From the cell containing the given text, extract its center point as [x, y] coordinate. 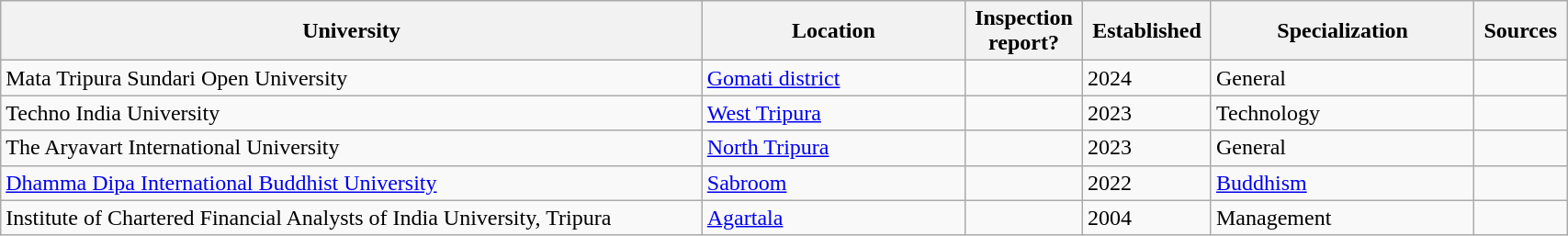
The Aryavart International University [352, 148]
Techno India University [352, 113]
West Tripura [833, 113]
Established [1147, 31]
Buddhism [1342, 183]
Management [1342, 218]
Institute of Chartered Financial Analysts of India University, Tripura [352, 218]
Dhamma Dipa International Buddhist University [352, 183]
Mata Tripura Sundari Open University [352, 78]
2004 [1147, 218]
Inspection report? [1024, 31]
Gomati district [833, 78]
Technology [1342, 113]
North Tripura [833, 148]
Agartala [833, 218]
Location [833, 31]
Sabroom [833, 183]
University [352, 31]
2022 [1147, 183]
2024 [1147, 78]
Sources [1521, 31]
Specialization [1342, 31]
